Determine the (X, Y) coordinate at the center of the cell enclosing the given text.  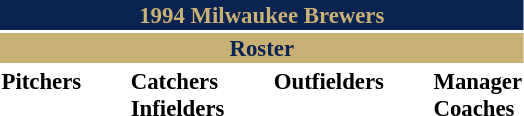
Roster (262, 48)
1994 Milwaukee Brewers (262, 15)
